Detect which cell encompasses the target text, then output its [X, Y] center coordinate. 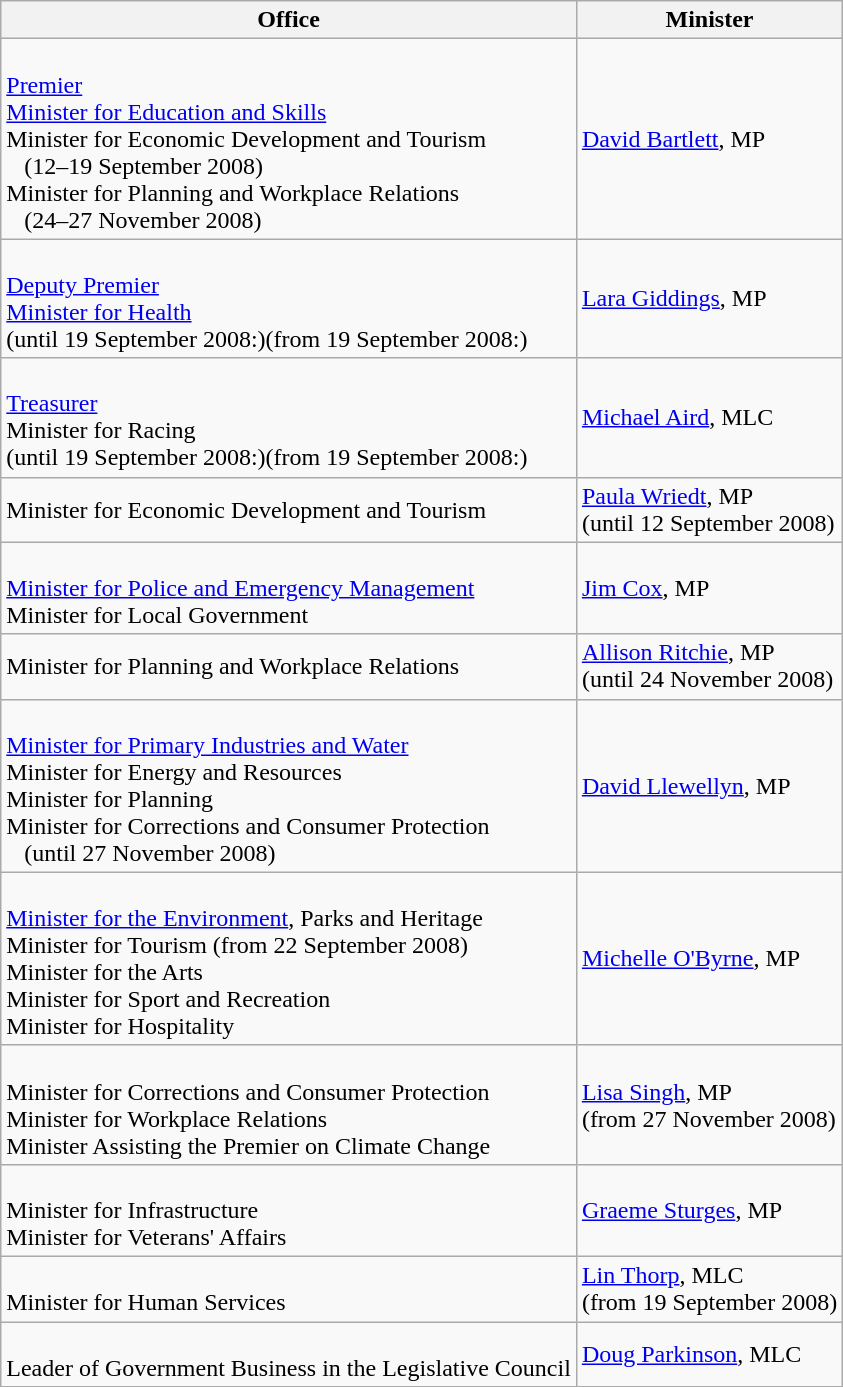
Doug Parkinson, MLC [709, 1354]
Office [289, 20]
Paula Wriedt, MP(until 12 September 2008) [709, 510]
Minister for Infrastructure Minister for Veterans' Affairs [289, 1210]
Minister [709, 20]
Michael Aird, MLC [709, 418]
Minister for Economic Development and Tourism [289, 510]
Lisa Singh, MP(from 27 November 2008) [709, 1104]
Minister for Corrections and Consumer Protection Minister for Workplace Relations Minister Assisting the Premier on Climate Change [289, 1104]
Minister for Police and Emergency Management Minister for Local Government [289, 588]
David Llewellyn, MP [709, 786]
Minister for Human Services [289, 1288]
Lin Thorp, MLC(from 19 September 2008) [709, 1288]
David Bartlett, MP [709, 139]
Allison Ritchie, MP(until 24 November 2008) [709, 666]
Treasurer Minister for Racing(until 19 September 2008:)(from 19 September 2008:) [289, 418]
Lara Giddings, MP [709, 298]
Michelle O'Byrne, MP [709, 958]
Leader of Government Business in the Legislative Council [289, 1354]
Graeme Sturges, MP [709, 1210]
Minister for Planning and Workplace Relations [289, 666]
Deputy Premier Minister for Health(until 19 September 2008:)(from 19 September 2008:) [289, 298]
Jim Cox, MP [709, 588]
